Detect which cell encompasses the target text, then output its [x, y] center coordinate. 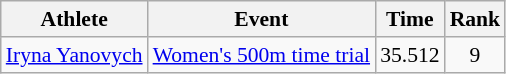
Athlete [74, 19]
Event [262, 19]
Iryna Yanovych [74, 55]
9 [476, 55]
Time [410, 19]
Rank [476, 19]
Women's 500m time trial [262, 55]
35.512 [410, 55]
